From the cell containing the given text, extract its center point as (x, y) coordinate. 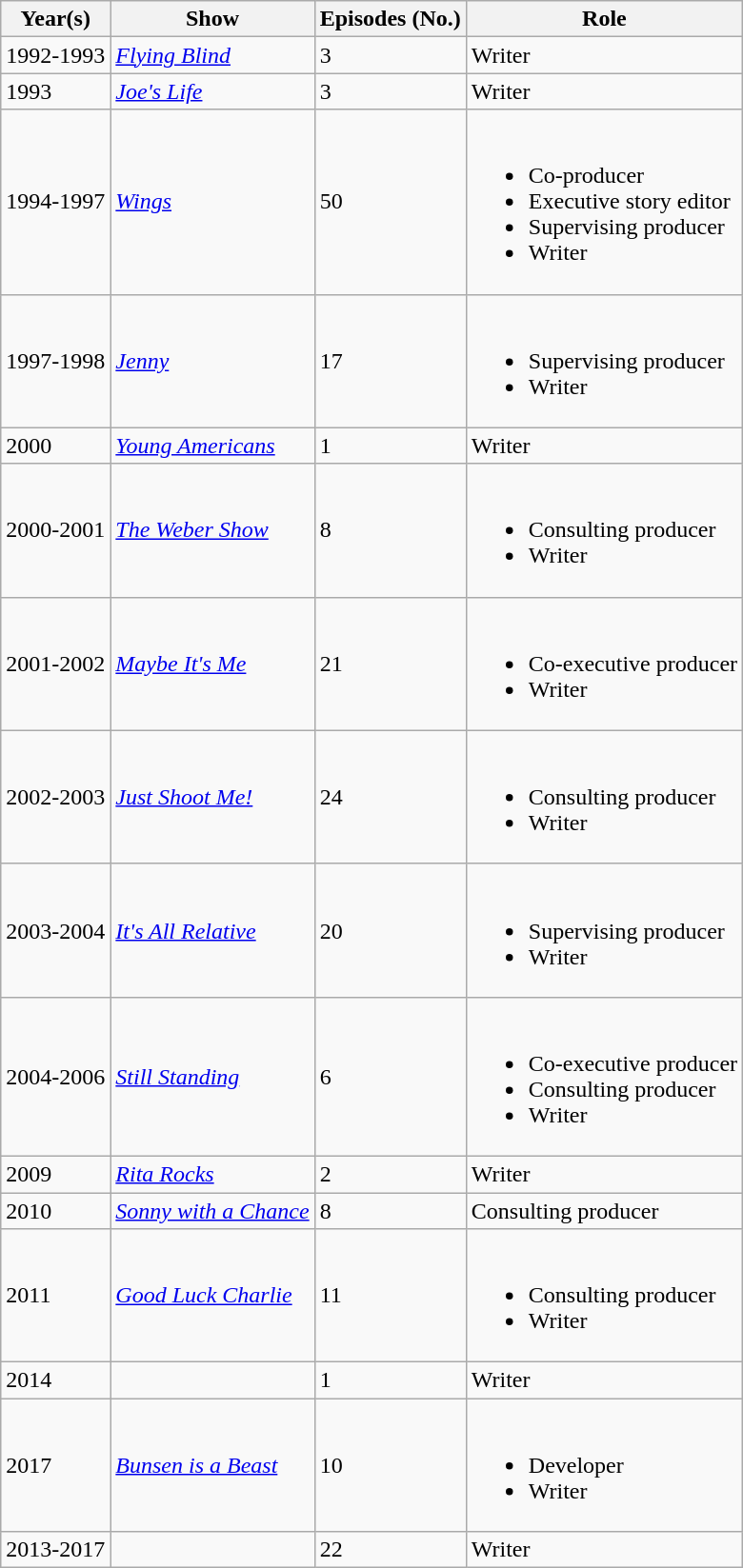
Flying Blind (212, 55)
Maybe It's Me (212, 664)
50 (391, 202)
Year(s) (55, 19)
Co-executive producerConsulting producerWriter (604, 1076)
Good Luck Charlie (212, 1296)
21 (391, 664)
Consulting producer (604, 1210)
It's All Relative (212, 930)
1997-1998 (55, 361)
Joe's Life (212, 91)
DeveloperWriter (604, 1465)
2000 (55, 446)
1992-1993 (55, 55)
Show (212, 19)
Sonny with a Chance (212, 1210)
20 (391, 930)
24 (391, 797)
Young Americans (212, 446)
2003-2004 (55, 930)
Rita Rocks (212, 1174)
2013-2017 (55, 1550)
2001-2002 (55, 664)
2009 (55, 1174)
2010 (55, 1210)
11 (391, 1296)
Just Shoot Me! (212, 797)
2011 (55, 1296)
Co-executive producerWriter (604, 664)
2004-2006 (55, 1076)
17 (391, 361)
1993 (55, 91)
10 (391, 1465)
22 (391, 1550)
Bunsen is a Beast (212, 1465)
2017 (55, 1465)
Role (604, 19)
2 (391, 1174)
Still Standing (212, 1076)
The Weber Show (212, 530)
2000-2001 (55, 530)
2014 (55, 1380)
Jenny (212, 361)
2002-2003 (55, 797)
Wings (212, 202)
1994-1997 (55, 202)
6 (391, 1076)
Co-producerExecutive story editorSupervising producerWriter (604, 202)
Episodes (No.) (391, 19)
